Search for the cell housing the specified text and yield its [x, y] center coordinate. 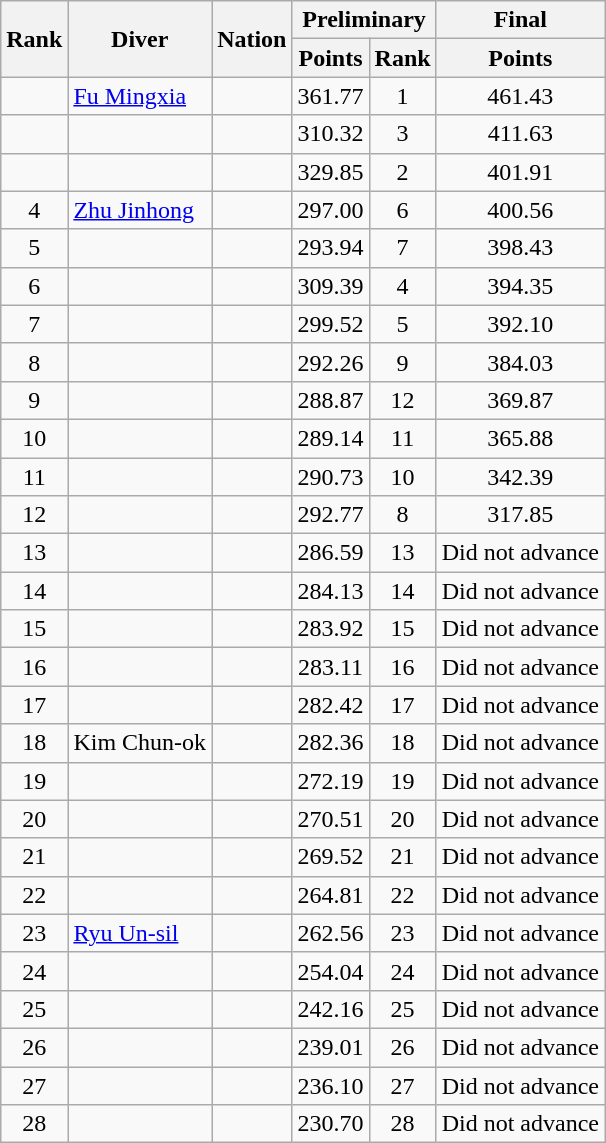
283.11 [330, 667]
398.43 [520, 248]
269.52 [330, 857]
461.43 [520, 96]
288.87 [330, 400]
292.77 [330, 515]
264.81 [330, 895]
401.91 [520, 172]
239.01 [330, 1047]
282.42 [330, 705]
Diver [140, 39]
2 [402, 172]
392.10 [520, 324]
236.10 [330, 1085]
289.14 [330, 438]
282.36 [330, 743]
293.94 [330, 248]
254.04 [330, 971]
292.26 [330, 362]
284.13 [330, 591]
Kim Chun-ok [140, 743]
270.51 [330, 819]
394.35 [520, 286]
400.56 [520, 210]
310.32 [330, 134]
Zhu Jinhong [140, 210]
272.19 [330, 781]
283.92 [330, 629]
365.88 [520, 438]
329.85 [330, 172]
230.70 [330, 1124]
342.39 [520, 477]
411.63 [520, 134]
299.52 [330, 324]
361.77 [330, 96]
369.87 [520, 400]
286.59 [330, 553]
Nation [252, 39]
Fu Mingxia [140, 96]
290.73 [330, 477]
309.39 [330, 286]
384.03 [520, 362]
Ryu Un-sil [140, 933]
Final [520, 20]
Preliminary [364, 20]
262.56 [330, 933]
1 [402, 96]
297.00 [330, 210]
3 [402, 134]
317.85 [520, 515]
242.16 [330, 1009]
